Return the [x, y] coordinate for the center point of the cell that contains the specified text.  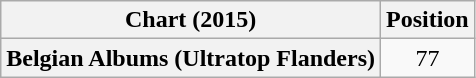
Position [428, 20]
Belgian Albums (Ultratop Flanders) [191, 58]
Chart (2015) [191, 20]
77 [428, 58]
